Output the (X, Y) coordinate of the center of the cell containing the given text.  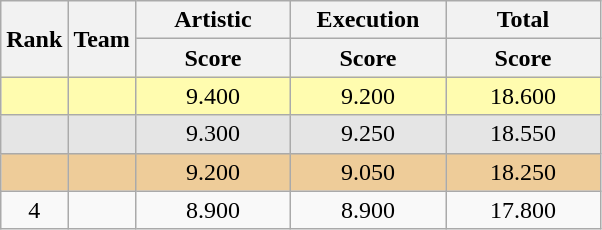
4 (34, 210)
18.250 (524, 172)
Team (102, 39)
18.600 (524, 96)
Artistic (212, 20)
9.050 (368, 172)
Execution (368, 20)
9.400 (212, 96)
9.300 (212, 134)
Rank (34, 39)
17.800 (524, 210)
Total (524, 20)
9.250 (368, 134)
18.550 (524, 134)
